Pinpoint the cell where the given text exists, returning its [X, Y] midpoint coordinate. 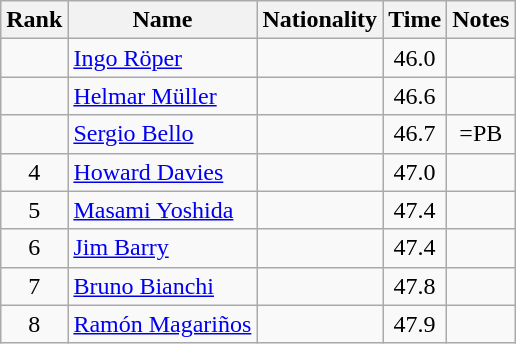
=PB [481, 134]
47.9 [415, 324]
46.0 [415, 58]
Sergio Bello [162, 134]
Name [162, 20]
Notes [481, 20]
Ramón Magariños [162, 324]
Jim Barry [162, 248]
Bruno Bianchi [162, 286]
46.7 [415, 134]
4 [34, 172]
8 [34, 324]
47.0 [415, 172]
5 [34, 210]
Time [415, 20]
Howard Davies [162, 172]
Nationality [320, 20]
Masami Yoshida [162, 210]
6 [34, 248]
Ingo Röper [162, 58]
47.8 [415, 286]
46.6 [415, 96]
Helmar Müller [162, 96]
Rank [34, 20]
7 [34, 286]
